For the text-containing cell, return its midpoint in [x, y] coordinate format. 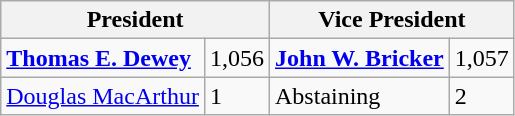
Douglas MacArthur [103, 96]
1,057 [482, 58]
1,056 [236, 58]
President [136, 20]
Vice President [392, 20]
2 [482, 96]
1 [236, 96]
Abstaining [360, 96]
John W. Bricker [360, 58]
Thomas E. Dewey [103, 58]
